Determine the [X, Y] coordinate at the center of the cell enclosing the given text.  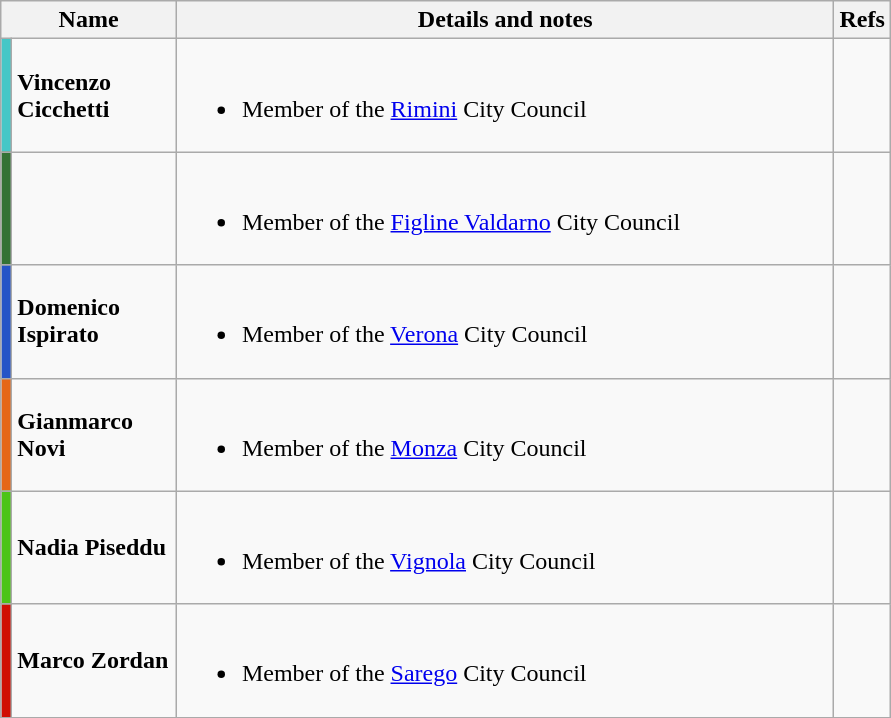
Member of the Figline Valdarno City Council [505, 208]
Member of the Rimini City Council [505, 96]
Member of the Vignola City Council [505, 548]
Member of the Verona City Council [505, 322]
Marco Zordan [94, 660]
Details and notes [505, 20]
Refs [862, 20]
Member of the Monza City Council [505, 434]
Member of the Sarego City Council [505, 660]
Nadia Piseddu [94, 548]
Domenico Ispirato [94, 322]
Vincenzo Cicchetti [94, 96]
Name [89, 20]
Gianmarco Novi [94, 434]
